Provide the [x, y] coordinate of the cell's center where the given text is located.  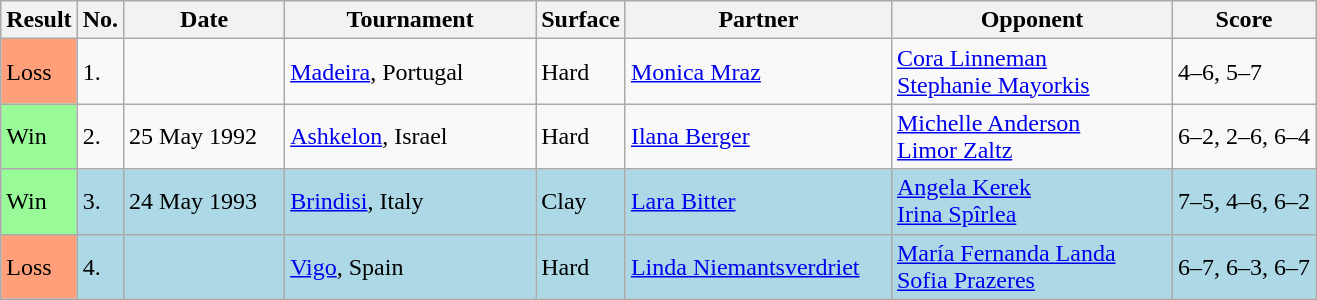
No. [100, 20]
7–5, 4–6, 6–2 [1244, 202]
Date [204, 20]
Tournament [410, 20]
Partner [758, 20]
Ashkelon, Israel [410, 136]
4. [100, 266]
Vigo, Spain [410, 266]
Angela Kerek Irina Spîrlea [1032, 202]
2. [100, 136]
3. [100, 202]
Cora Linneman Stephanie Mayorkis [1032, 72]
Linda Niemantsverdriet [758, 266]
Result [39, 20]
María Fernanda Landa Sofia Prazeres [1032, 266]
Opponent [1032, 20]
Ilana Berger [758, 136]
25 May 1992 [204, 136]
Score [1244, 20]
Brindisi, Italy [410, 202]
4–6, 5–7 [1244, 72]
24 May 1993 [204, 202]
Michelle Anderson Limor Zaltz [1032, 136]
Madeira, Portugal [410, 72]
6–7, 6–3, 6–7 [1244, 266]
6–2, 2–6, 6–4 [1244, 136]
Monica Mraz [758, 72]
Surface [581, 20]
Clay [581, 202]
Lara Bitter [758, 202]
1. [100, 72]
